Identify which cell holds the provided text, then report its [X, Y] central coordinate. 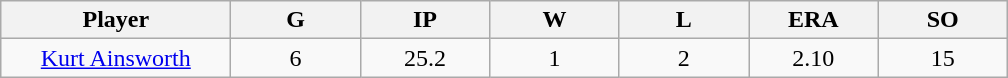
Player [116, 20]
SO [942, 20]
15 [942, 58]
G [296, 20]
W [554, 20]
25.2 [424, 58]
L [684, 20]
2 [684, 58]
2.10 [814, 58]
Kurt Ainsworth [116, 58]
1 [554, 58]
ERA [814, 20]
IP [424, 20]
6 [296, 58]
